Scan for the cell matching the given text and deliver its [x, y] coordinate at center. 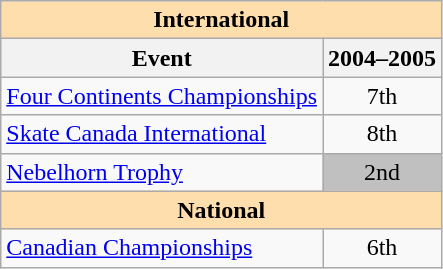
7th [382, 96]
6th [382, 248]
Canadian Championships [162, 248]
2nd [382, 172]
Four Continents Championships [162, 96]
8th [382, 134]
Event [162, 58]
2004–2005 [382, 58]
International [222, 20]
Nebelhorn Trophy [162, 172]
Skate Canada International [162, 134]
National [222, 210]
